Search for the cell housing the specified text and yield its [X, Y] center coordinate. 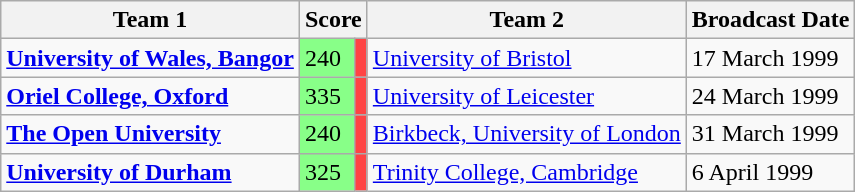
Score [333, 20]
Team 1 [150, 20]
Oriel College, Oxford [150, 96]
24 March 1999 [770, 96]
31 March 1999 [770, 134]
Trinity College, Cambridge [526, 172]
Team 2 [526, 20]
University of Wales, Bangor [150, 58]
University of Bristol [526, 58]
University of Durham [150, 172]
325 [326, 172]
University of Leicester [526, 96]
Birkbeck, University of London [526, 134]
Broadcast Date [770, 20]
6 April 1999 [770, 172]
17 March 1999 [770, 58]
The Open University [150, 134]
335 [326, 96]
